Scan for the cell matching the given text and deliver its (X, Y) coordinate at center. 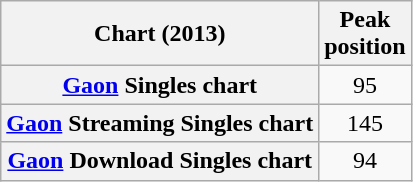
Chart (2013) (160, 34)
Peakposition (365, 34)
Gaon Singles chart (160, 85)
Gaon Streaming Singles chart (160, 123)
145 (365, 123)
Gaon Download Singles chart (160, 161)
95 (365, 85)
94 (365, 161)
